Determine the (X, Y) coordinate at the center of the cell enclosing the given text.  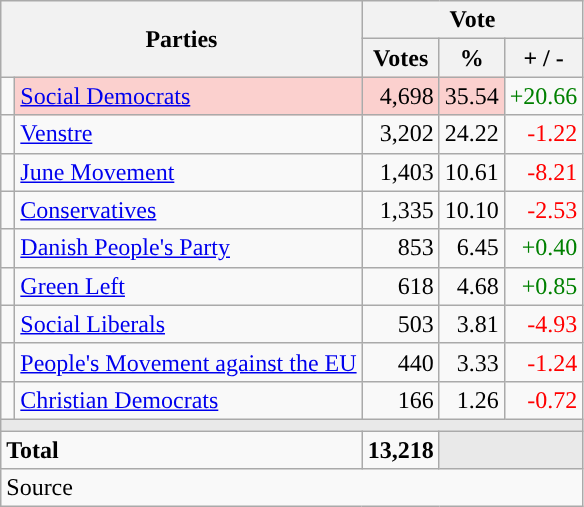
4,698 (400, 96)
+20.66 (544, 96)
Total (182, 449)
6.45 (472, 248)
Source (292, 488)
1.26 (472, 400)
503 (400, 324)
+0.40 (544, 248)
10.10 (472, 210)
-1.22 (544, 134)
35.54 (472, 96)
3.33 (472, 362)
10.61 (472, 172)
People's Movement against the EU (188, 362)
3.81 (472, 324)
618 (400, 286)
Social Democrats (188, 96)
24.22 (472, 134)
-2.53 (544, 210)
-4.93 (544, 324)
-8.21 (544, 172)
June Movement (188, 172)
+ / - (544, 58)
-1.24 (544, 362)
Danish People's Party (188, 248)
+0.85 (544, 286)
-0.72 (544, 400)
Green Left (188, 286)
Vote (472, 20)
Social Liberals (188, 324)
1,335 (400, 210)
Parties (182, 39)
% (472, 58)
1,403 (400, 172)
4.68 (472, 286)
Christian Democrats (188, 400)
3,202 (400, 134)
Votes (400, 58)
853 (400, 248)
Venstre (188, 134)
166 (400, 400)
440 (400, 362)
13,218 (400, 449)
Conservatives (188, 210)
